Pinpoint the cell where the given text exists, returning its (X, Y) midpoint coordinate. 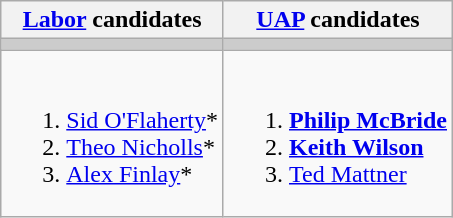
Sid O'Flaherty*Theo Nicholls*Alex Finlay* (112, 134)
Philip McBrideKeith WilsonTed Mattner (338, 134)
UAP candidates (338, 20)
Labor candidates (112, 20)
